Search for the cell housing the specified text and yield its (x, y) center coordinate. 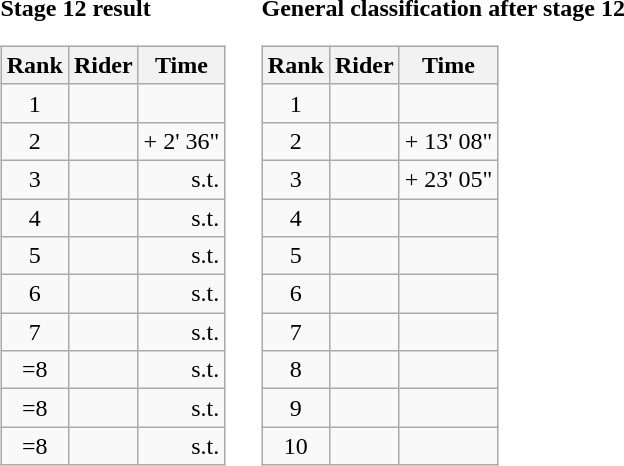
8 (296, 370)
9 (296, 408)
+ 23' 05" (448, 179)
+ 2' 36" (182, 141)
10 (296, 446)
+ 13' 08" (448, 141)
